Return (x, y) of the center of cell containing provided text 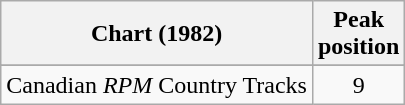
Chart (1982) (157, 34)
Canadian RPM Country Tracks (157, 85)
9 (358, 85)
Peakposition (358, 34)
